Locate the cell with the specified text and output its [x, y] center coordinate. 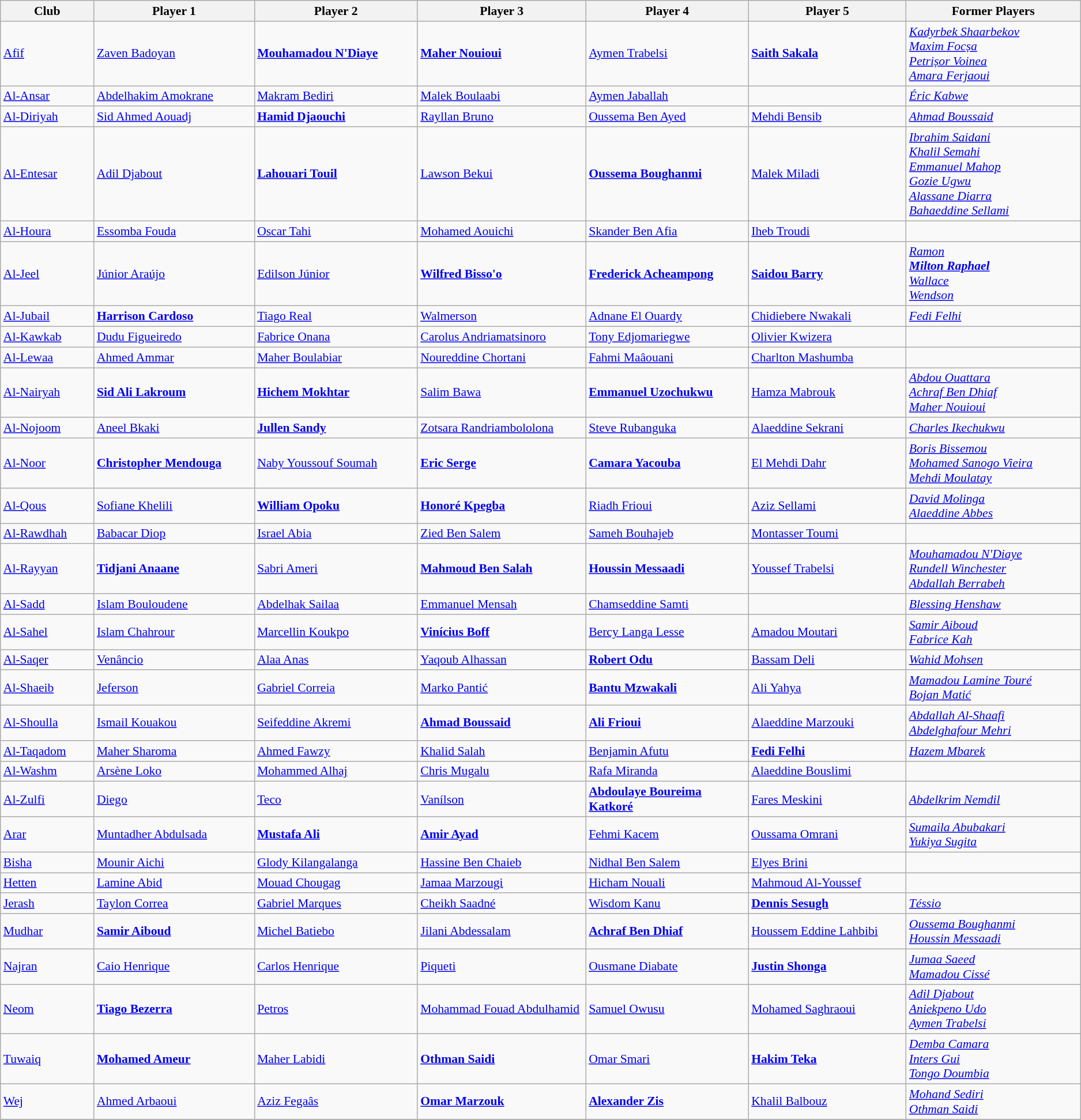
Jamaa Marzougi [502, 883]
Mohammed Alhaj [336, 771]
Abdelhak Sailaa [336, 604]
Zied Ben Salem [502, 534]
Tiago Real [336, 316]
Lawson Bekui [502, 174]
Afif [47, 54]
Al-Shaeib [47, 688]
Khalil Balbouz [827, 1102]
Al-Taqadom [47, 751]
Emmanuel Uzochukwu [667, 393]
Salim Bawa [502, 393]
Saith Sakala [827, 54]
Maher Nouioui [502, 54]
Neom [47, 1009]
Ramon Milton Raphael Wallace Wendson [993, 274]
Vinícius Boff [502, 632]
Omar Marzouk [502, 1102]
Edilson Júnior [336, 274]
Taylon Correa [174, 904]
Al-Noor [47, 463]
Al-Washm [47, 771]
Alaa Anas [336, 660]
Seifeddine Akremi [336, 723]
Aziz Sellami [827, 506]
Malek Miladi [827, 174]
Bassam Deli [827, 660]
Venâncio [174, 660]
Christopher Mendouga [174, 463]
Caio Henrique [174, 966]
Muntadher Abdulsada [174, 835]
Amadou Moutari [827, 632]
Olivier Kwizera [827, 337]
Camara Yacouba [667, 463]
Oussama Omrani [827, 835]
Adnane El Ouardy [667, 316]
Aziz Fegaâs [336, 1102]
Player 3 [502, 11]
Ali Yahya [827, 688]
Ibrahim Saidani Khalil Semahi Emmanuel Mahop Gozie Ugwu Alassane Diarra Bahaeddine Sellami [993, 174]
Alexander Zis [667, 1102]
Zaven Badoyan [174, 54]
Tuwaiq [47, 1059]
Blessing Henshaw [993, 604]
Fabrice Onana [336, 337]
Riadh Frioui [667, 506]
Petros [336, 1009]
Abdoulaye Boureima Katkoré [667, 799]
Abdallah Al-Shaafi Abdelghafour Mehri [993, 723]
Player 1 [174, 11]
Aymen Trabelsi [667, 54]
Tidjani Anaane [174, 570]
Bantu Mzwakali [667, 688]
Oscar Tahi [336, 231]
Mahmoud Al-Youssef [827, 883]
Sofiane Khelili [174, 506]
Mohamed Aouichi [502, 231]
Maher Boulabiar [336, 357]
Khalid Salah [502, 751]
Babacar Diop [174, 534]
Fehmi Kacem [667, 835]
Jeferson [174, 688]
Al-Lewaa [47, 357]
Player 2 [336, 11]
Mouhamadou N'Diaye Rundell Winchester Abdallah Berrabeh [993, 570]
Al-Shoulla [47, 723]
Alaeddine Sekrani [827, 428]
Player 5 [827, 11]
Al-Nairyah [47, 393]
Samir Aiboud Fabrice Kah [993, 632]
Arar [47, 835]
Jullen Sandy [336, 428]
Harrison Cardoso [174, 316]
Abdou Ouattara Achraf Ben Dhiaf Maher Nouioui [993, 393]
Emmanuel Mensah [502, 604]
Sid Ahmed Aouadj [174, 117]
Hakim Teka [827, 1059]
Al-Qous [47, 506]
Adil Djabout [174, 174]
Júnior Araújo [174, 274]
Boris Bissemou Mohamed Sanogo Vieira Mehdi Moulatay [993, 463]
Kadyrbek Shaarbekov Maxim Focșa Petrișor Voinea Amara Ferjaoui [993, 54]
Mustafa Ali [336, 835]
Gabriel Correia [336, 688]
Al-Rayyan [47, 570]
Ismail Kouakou [174, 723]
Hichem Mokhtar [336, 393]
Najran [47, 966]
Mohand Sediri Othman Saidi [993, 1102]
Al-Rawdhah [47, 534]
Al-Jeel [47, 274]
Omar Smari [667, 1059]
Rayllan Bruno [502, 117]
Mehdi Bensib [827, 117]
Oussema Boughanmi Houssin Messaadi [993, 932]
Mohamed Ameur [174, 1059]
Former Players [993, 11]
Noureddine Chortani [502, 357]
Sid Ali Lakroum [174, 393]
Chamseddine Samti [667, 604]
Gabriel Marques [336, 904]
Mamadou Lamine Touré Bojan Matić [993, 688]
Charlton Mashumba [827, 357]
Club [47, 11]
Islam Bouloudene [174, 604]
Al-Nojoom [47, 428]
Zotsara Randriambololona [502, 428]
Wisdom Kanu [667, 904]
Marcellin Koukpo [336, 632]
Malek Boulaabi [502, 96]
Samuel Owusu [667, 1009]
Israel Abia [336, 534]
Mudhar [47, 932]
Al-Sadd [47, 604]
Iheb Troudi [827, 231]
Marko Pantić [502, 688]
Honoré Kpegba [502, 506]
Dennis Sesugh [827, 904]
Mahmoud Ben Salah [502, 570]
Téssio [993, 904]
Jilani Abdessalam [502, 932]
Hamid Djaouchi [336, 117]
Aymen Jaballah [667, 96]
Sabri Ameri [336, 570]
Maher Labidi [336, 1059]
Hamza Mabrouk [827, 393]
Achraf Ben Dhiaf [667, 932]
Saidou Barry [827, 274]
Jumaa Saeed Mamadou Cissé [993, 966]
Houssem Eddine Lahbibi [827, 932]
Maher Sharoma [174, 751]
Chris Mugalu [502, 771]
William Opoku [336, 506]
Dudu Figueiredo [174, 337]
Hicham Nouali [667, 883]
Islam Chahrour [174, 632]
Nidhal Ben Salem [667, 862]
Michel Batiebo [336, 932]
Bisha [47, 862]
Rafa Miranda [667, 771]
Othman Saidi [502, 1059]
Adil Djabout Aniekpeno Udo Aymen Trabelsi [993, 1009]
Ahmed Arbaoui [174, 1102]
Frederick Acheampong [667, 274]
Diego [174, 799]
Al-Sahel [47, 632]
Fahmi Maâouani [667, 357]
Ahmed Ammar [174, 357]
Fares Meskini [827, 799]
Skander Ben Afia [667, 231]
Mohammad Fouad Abdulhamid [502, 1009]
David Molinga Alaeddine Abbes [993, 506]
Yaqoub Alhassan [502, 660]
Amir Ayad [502, 835]
Youssef Trabelsi [827, 570]
Sameh Bouhajeb [667, 534]
Arsène Loko [174, 771]
Abdelkrim Nemdil [993, 799]
Ali Frioui [667, 723]
Benjamin Afutu [667, 751]
Al-Kawkab [47, 337]
Oussema Boughanmi [667, 174]
Wahid Mohsen [993, 660]
Sumaila Abubakari Yukiya Sugita [993, 835]
Al-Ansar [47, 96]
Hassine Ben Chaieb [502, 862]
Piqueti [502, 966]
Cheikh Saadné [502, 904]
Vanílson [502, 799]
Hazem Mbarek [993, 751]
Steve Rubanguka [667, 428]
Mouad Chougag [336, 883]
Lamine Abid [174, 883]
Alaeddine Marzouki [827, 723]
Al-Diriyah [47, 117]
Eric Serge [502, 463]
Lahouari Touil [336, 174]
Éric Kabwe [993, 96]
Glody Kilangalanga [336, 862]
Chidiebere Nwakali [827, 316]
Jerash [47, 904]
Al-Houra [47, 231]
Walmerson [502, 316]
Elyes Brini [827, 862]
Teco [336, 799]
Wej [47, 1102]
Samir Aiboud [174, 932]
Naby Youssouf Soumah [336, 463]
Mounir Aichi [174, 862]
Al-Jubail [47, 316]
Justin Shonga [827, 966]
Essomba Fouda [174, 231]
Alaeddine Bouslimi [827, 771]
Tony Edjomariegwe [667, 337]
Charles Ikechukwu [993, 428]
Al-Entesar [47, 174]
Mohamed Saghraoui [827, 1009]
Montasser Toumi [827, 534]
Robert Odu [667, 660]
Oussema Ben Ayed [667, 117]
Al-Zulfi [47, 799]
Ousmane Diabate [667, 966]
Houssin Messaadi [667, 570]
Tiago Bezerra [174, 1009]
Hetten [47, 883]
Ahmed Fawzy [336, 751]
Bercy Langa Lesse [667, 632]
Wilfred Bisso'o [502, 274]
Mouhamadou N'Diaye [336, 54]
Player 4 [667, 11]
Al-Saqer [47, 660]
Aneel Bkaki [174, 428]
Demba Camara Inters Gui Tongo Doumbia [993, 1059]
Carlos Henrique [336, 966]
Carolus Andriamatsinoro [502, 337]
El Mehdi Dahr [827, 463]
Abdelhakim Amokrane [174, 96]
Makram Bediri [336, 96]
